Scan for the cell matching the given text and deliver its [X, Y] coordinate at center. 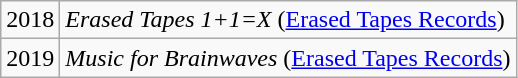
2019 [30, 58]
2018 [30, 20]
Music for Brainwaves (Erased Tapes Records) [288, 58]
Erased Tapes 1+1=X (Erased Tapes Records) [288, 20]
